Identify which cell holds the provided text, then report its (X, Y) central coordinate. 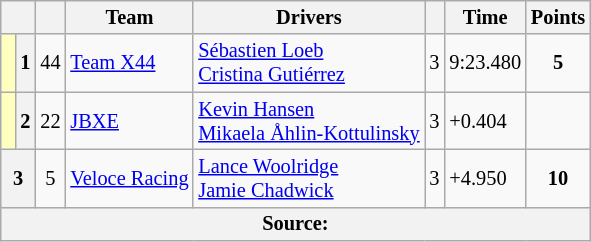
Kevin Hansen Mikaela Åhlin-Kottulinsky (308, 121)
Points (558, 17)
9:23.480 (485, 63)
22 (50, 121)
Drivers (308, 17)
Team X44 (129, 63)
JBXE (129, 121)
2 (26, 121)
Team (129, 17)
10 (558, 178)
Time (485, 17)
1 (26, 63)
Lance Woolridge Jamie Chadwick (308, 178)
+4.950 (485, 178)
+0.404 (485, 121)
Sébastien Loeb Cristina Gutiérrez (308, 63)
Veloce Racing (129, 178)
44 (50, 63)
Source: (296, 224)
